Return [x, y] of the center of cell containing provided text 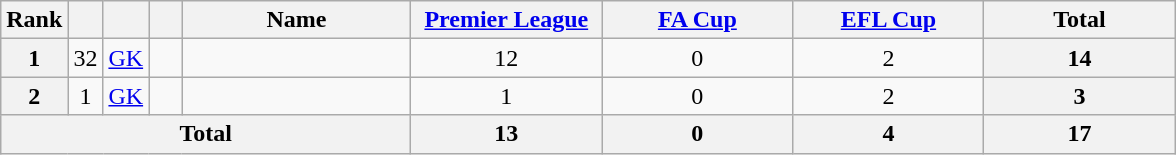
Name [296, 20]
Premier League [506, 20]
12 [506, 58]
32 [86, 58]
4 [888, 134]
FA Cup [698, 20]
EFL Cup [888, 20]
3 [1080, 96]
13 [506, 134]
14 [1080, 58]
17 [1080, 134]
Rank [34, 20]
